Pinpoint the cell where the given text exists, returning its [x, y] midpoint coordinate. 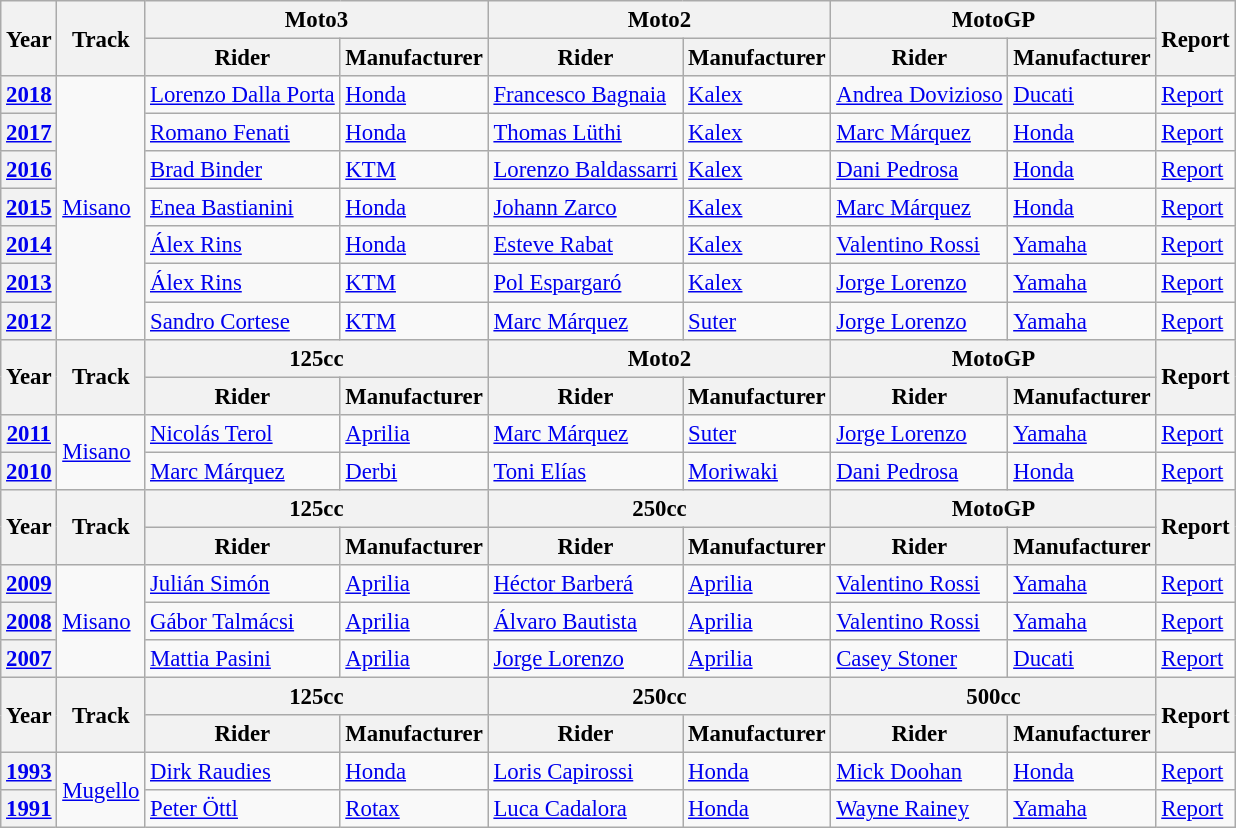
2007 [29, 659]
2008 [29, 621]
1993 [29, 772]
2012 [29, 321]
Mugello [101, 790]
Casey Stoner [920, 659]
Julián Simón [242, 584]
2016 [29, 170]
Lorenzo Dalla Porta [242, 95]
2015 [29, 208]
2010 [29, 471]
1991 [29, 809]
2009 [29, 584]
Mattia Pasini [242, 659]
Enea Bastianini [242, 208]
Wayne Rainey [920, 809]
Gábor Talmácsi [242, 621]
Peter Öttl [242, 809]
Luca Cadalora [586, 809]
Héctor Barberá [586, 584]
Moriwaki [757, 471]
Rotax [414, 809]
2013 [29, 283]
2018 [29, 95]
500cc [994, 697]
Toni Elías [586, 471]
Dirk Raudies [242, 772]
Pol Espargaró [586, 283]
Johann Zarco [586, 208]
Loris Capirossi [586, 772]
Francesco Bagnaia [586, 95]
Sandro Cortese [242, 321]
2014 [29, 245]
Lorenzo Baldassarri [586, 170]
Moto3 [316, 20]
2011 [29, 433]
Thomas Lüthi [586, 133]
Nicolás Terol [242, 433]
Brad Binder [242, 170]
Mick Doohan [920, 772]
Álvaro Bautista [586, 621]
Esteve Rabat [586, 245]
Andrea Dovizioso [920, 95]
Derbi [414, 471]
2017 [29, 133]
Romano Fenati [242, 133]
